Pinpoint the cell where the given text exists, returning its (X, Y) midpoint coordinate. 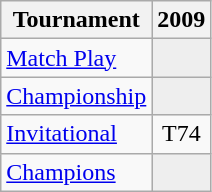
Invitational (76, 134)
Tournament (76, 20)
Championship (76, 96)
Match Play (76, 58)
2009 (182, 20)
T74 (182, 134)
Champions (76, 172)
